Pinpoint the cell where the given text exists, returning its [X, Y] midpoint coordinate. 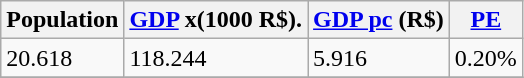
118.244 [216, 58]
PE [486, 20]
GDP pc (R$) [379, 20]
Population [62, 20]
0.20% [486, 58]
20.618 [62, 58]
GDP x(1000 R$). [216, 20]
5.916 [379, 58]
